Scan for the cell matching the given text and deliver its (X, Y) coordinate at center. 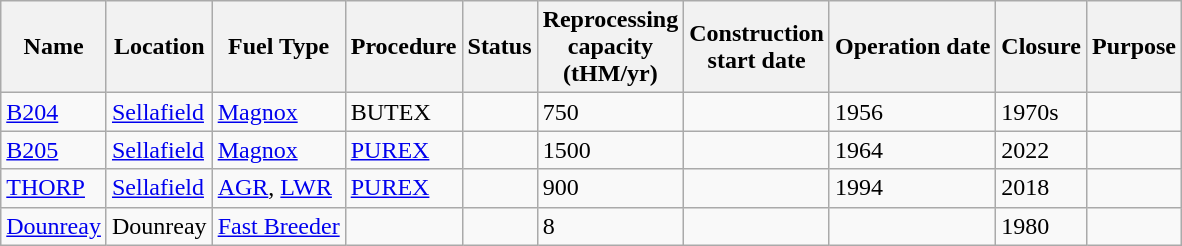
1956 (912, 112)
Purpose (1134, 47)
1500 (610, 150)
1980 (1042, 226)
Constructionstart date (757, 47)
2022 (1042, 150)
Fuel Type (278, 47)
8 (610, 226)
900 (610, 188)
Location (159, 47)
B205 (54, 150)
BUTEX (404, 112)
Status (500, 47)
1994 (912, 188)
Closure (1042, 47)
Fast Breeder (278, 226)
Procedure (404, 47)
AGR, LWR (278, 188)
Operation date (912, 47)
2018 (1042, 188)
B204 (54, 112)
750 (610, 112)
THORP (54, 188)
Reprocessingcapacity (tHM/yr) (610, 47)
Name (54, 47)
1964 (912, 150)
1970s (1042, 112)
